Pinpoint the cell where the given text exists, returning its [x, y] midpoint coordinate. 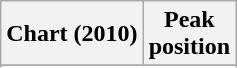
Chart (2010) [72, 34]
Peakposition [189, 34]
